Return the [x, y] coordinate for the center point of the cell that contains the specified text.  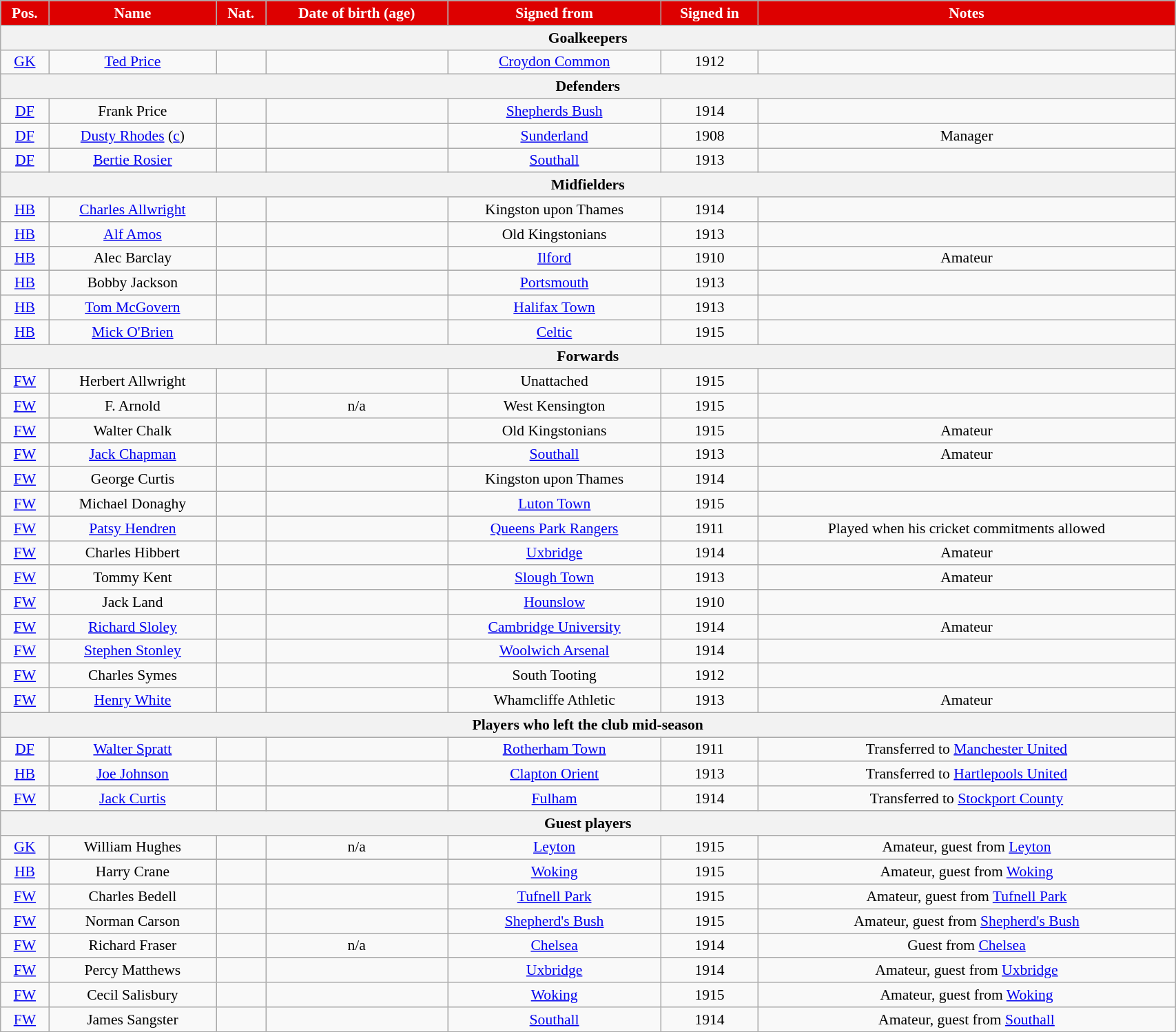
Patsy Hendren [132, 528]
Played when his cricket commitments allowed [966, 528]
Notes [966, 13]
Transferred to Stockport County [966, 798]
Transferred to Manchester United [966, 750]
Date of birth (age) [357, 13]
Signed in [710, 13]
Shepherds Bush [555, 112]
Luton Town [555, 504]
George Curtis [132, 479]
Richard Sloley [132, 627]
Manager [966, 136]
Frank Price [132, 112]
Amateur, guest from Leyton [966, 847]
Jack Curtis [132, 798]
Hounslow [555, 602]
Unattached [555, 382]
Amateur, guest from Shepherd's Bush [966, 921]
Dusty Rhodes (c) [132, 136]
Bertie Rosier [132, 161]
Joe Johnson [132, 774]
Transferred to Hartlepools United [966, 774]
Woolwich Arsenal [555, 651]
South Tooting [555, 676]
Tufnell Park [555, 897]
Jack Chapman [132, 455]
Portsmouth [555, 283]
Ilford [555, 258]
Tommy Kent [132, 578]
Chelsea [555, 946]
Defenders [588, 87]
Charles Symes [132, 676]
Rotherham Town [555, 750]
Name [132, 13]
Pos. [25, 13]
Halifax Town [555, 308]
Herbert Allwright [132, 382]
Guest from Chelsea [966, 946]
Tom McGovern [132, 308]
Stephen Stonley [132, 651]
Cecil Salisbury [132, 995]
Midfielders [588, 185]
Queens Park Rangers [555, 528]
F. Arnold [132, 406]
Guest players [588, 823]
Alec Barclay [132, 258]
Sunderland [555, 136]
Alf Amos [132, 234]
Walter Chalk [132, 431]
Richard Fraser [132, 946]
Harry Crane [132, 872]
Charles Allwright [132, 209]
Shepherd's Bush [555, 921]
Clapton Orient [555, 774]
West Kensington [555, 406]
Ted Price [132, 62]
Charles Hibbert [132, 553]
Forwards [588, 357]
Charles Bedell [132, 897]
Henry White [132, 701]
1908 [710, 136]
Slough Town [555, 578]
Whamcliffe Athletic [555, 701]
Nat. [241, 13]
Goalkeepers [588, 38]
Walter Spratt [132, 750]
Amateur, guest from Uxbridge [966, 971]
Mick O'Brien [132, 332]
Bobby Jackson [132, 283]
Norman Carson [132, 921]
Celtic [555, 332]
William Hughes [132, 847]
Fulham [555, 798]
Cambridge University [555, 627]
Michael Donaghy [132, 504]
James Sangster [132, 1020]
Amateur, guest from Tufnell Park [966, 897]
Croydon Common [555, 62]
Signed from [555, 13]
Amateur, guest from Southall [966, 1020]
Players who left the club mid-season [588, 725]
Percy Matthews [132, 971]
Leyton [555, 847]
Jack Land [132, 602]
